Identify which cell holds the provided text, then report its [X, Y] central coordinate. 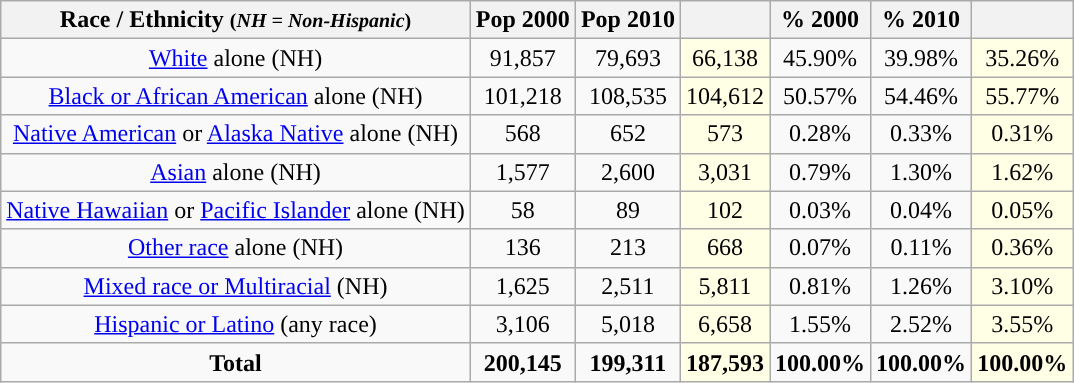
668 [724, 248]
Asian alone (NH) [236, 172]
0.79% [820, 172]
0.03% [820, 210]
2,511 [628, 286]
573 [724, 134]
200,145 [522, 362]
0.04% [922, 210]
5,811 [724, 286]
Black or African American alone (NH) [236, 96]
0.36% [1022, 248]
3,031 [724, 172]
3,106 [522, 324]
2.52% [922, 324]
39.98% [922, 58]
104,612 [724, 96]
3.10% [1022, 286]
108,535 [628, 96]
58 [522, 210]
79,693 [628, 58]
Native American or Alaska Native alone (NH) [236, 134]
652 [628, 134]
Other race alone (NH) [236, 248]
0.81% [820, 286]
0.33% [922, 134]
0.11% [922, 248]
101,218 [522, 96]
2,600 [628, 172]
Mixed race or Multiracial (NH) [236, 286]
Pop 2010 [628, 20]
1,625 [522, 286]
% 2010 [922, 20]
54.46% [922, 96]
213 [628, 248]
Hispanic or Latino (any race) [236, 324]
1.62% [1022, 172]
102 [724, 210]
Total [236, 362]
3.55% [1022, 324]
0.31% [1022, 134]
66,138 [724, 58]
0.07% [820, 248]
55.77% [1022, 96]
35.26% [1022, 58]
0.05% [1022, 210]
1.55% [820, 324]
% 2000 [820, 20]
199,311 [628, 362]
45.90% [820, 58]
White alone (NH) [236, 58]
6,658 [724, 324]
187,593 [724, 362]
89 [628, 210]
1.30% [922, 172]
136 [522, 248]
1.26% [922, 286]
91,857 [522, 58]
Pop 2000 [522, 20]
0.28% [820, 134]
1,577 [522, 172]
50.57% [820, 96]
568 [522, 134]
5,018 [628, 324]
Native Hawaiian or Pacific Islander alone (NH) [236, 210]
Race / Ethnicity (NH = Non-Hispanic) [236, 20]
